Detect which cell encompasses the target text, then output its (X, Y) center coordinate. 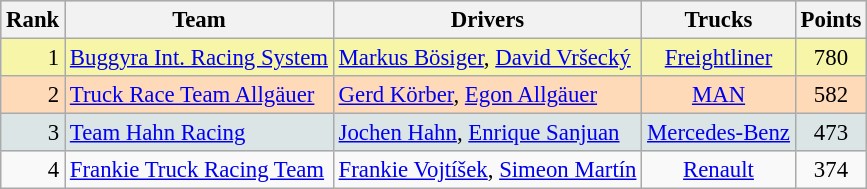
2 (33, 95)
582 (830, 95)
Team Hahn Racing (200, 133)
Points (830, 20)
Markus Bösiger, David Vršecký (487, 58)
4 (33, 170)
Renault (719, 170)
Frankie Truck Racing Team (200, 170)
Truck Race Team Allgäuer (200, 95)
Mercedes-Benz (719, 133)
Buggyra Int. Racing System (200, 58)
Rank (33, 20)
Team (200, 20)
1 (33, 58)
Drivers (487, 20)
Trucks (719, 20)
473 (830, 133)
3 (33, 133)
Frankie Vojtíšek, Simeon Martín (487, 170)
MAN (719, 95)
374 (830, 170)
780 (830, 58)
Freightliner (719, 58)
Jochen Hahn, Enrique Sanjuan (487, 133)
Gerd Körber, Egon Allgäuer (487, 95)
